Search for the cell housing the specified text and yield its [x, y] center coordinate. 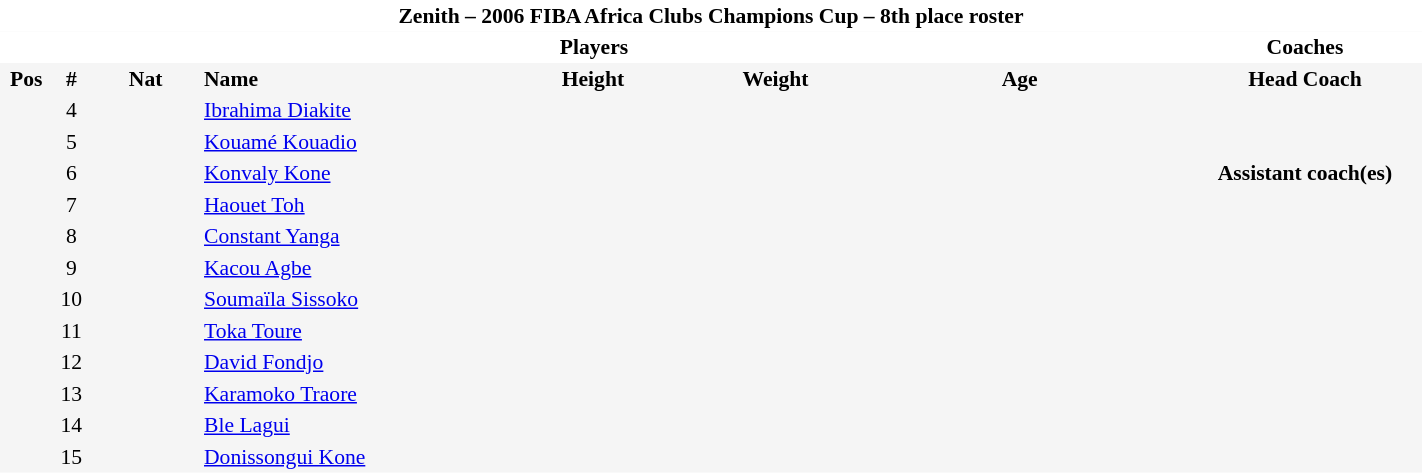
Nat [146, 79]
Kouamé Kouadio [344, 142]
Age [1020, 79]
Constant Yanga [344, 236]
Head Coach [1305, 79]
Zenith – 2006 FIBA Africa Clubs Champions Cup – 8th place roster [711, 16]
Ble Lagui [344, 426]
Weight [776, 79]
7 [71, 205]
6 [71, 174]
11 [71, 331]
Konvaly Kone [344, 174]
12 [71, 362]
Assistant coach(es) [1305, 174]
15 [71, 457]
Haouet Toh [344, 205]
8 [71, 236]
14 [71, 426]
Toka Toure [344, 331]
Pos [26, 79]
5 [71, 142]
Height [592, 79]
10 [71, 300]
4 [71, 110]
Players [594, 48]
# [71, 79]
13 [71, 394]
Kacou Agbe [344, 268]
Soumaïla Sissoko [344, 300]
9 [71, 268]
Name [344, 79]
Coaches [1305, 48]
Karamoko Traore [344, 394]
David Fondjo [344, 362]
Ibrahima Diakite [344, 110]
Donissongui Kone [344, 457]
